Output the [x, y] coordinate of the center of the cell containing the given text.  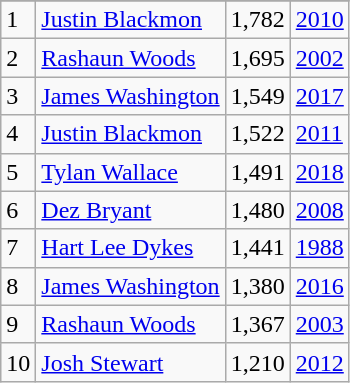
1,491 [258, 172]
2003 [320, 324]
1,549 [258, 96]
2008 [320, 210]
2 [18, 58]
1,782 [258, 20]
7 [18, 248]
1,367 [258, 324]
4 [18, 134]
1,522 [258, 134]
Josh Stewart [130, 362]
Hart Lee Dykes [130, 248]
Dez Bryant [130, 210]
2017 [320, 96]
1,441 [258, 248]
10 [18, 362]
1,695 [258, 58]
1 [18, 20]
2016 [320, 286]
2010 [320, 20]
Tylan Wallace [130, 172]
2011 [320, 134]
3 [18, 96]
2012 [320, 362]
2002 [320, 58]
1,210 [258, 362]
2018 [320, 172]
5 [18, 172]
8 [18, 286]
9 [18, 324]
1988 [320, 248]
6 [18, 210]
1,480 [258, 210]
1,380 [258, 286]
